From the cell containing the given text, extract its center point as (x, y) coordinate. 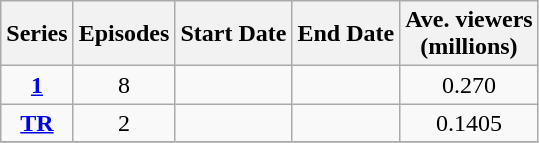
8 (124, 85)
Episodes (124, 34)
0.270 (470, 85)
Ave. viewers(millions) (470, 34)
0.1405 (470, 123)
End Date (346, 34)
TR (37, 123)
Series (37, 34)
Start Date (234, 34)
1 (37, 85)
2 (124, 123)
